Pinpoint the cell where the given text exists, returning its [x, y] midpoint coordinate. 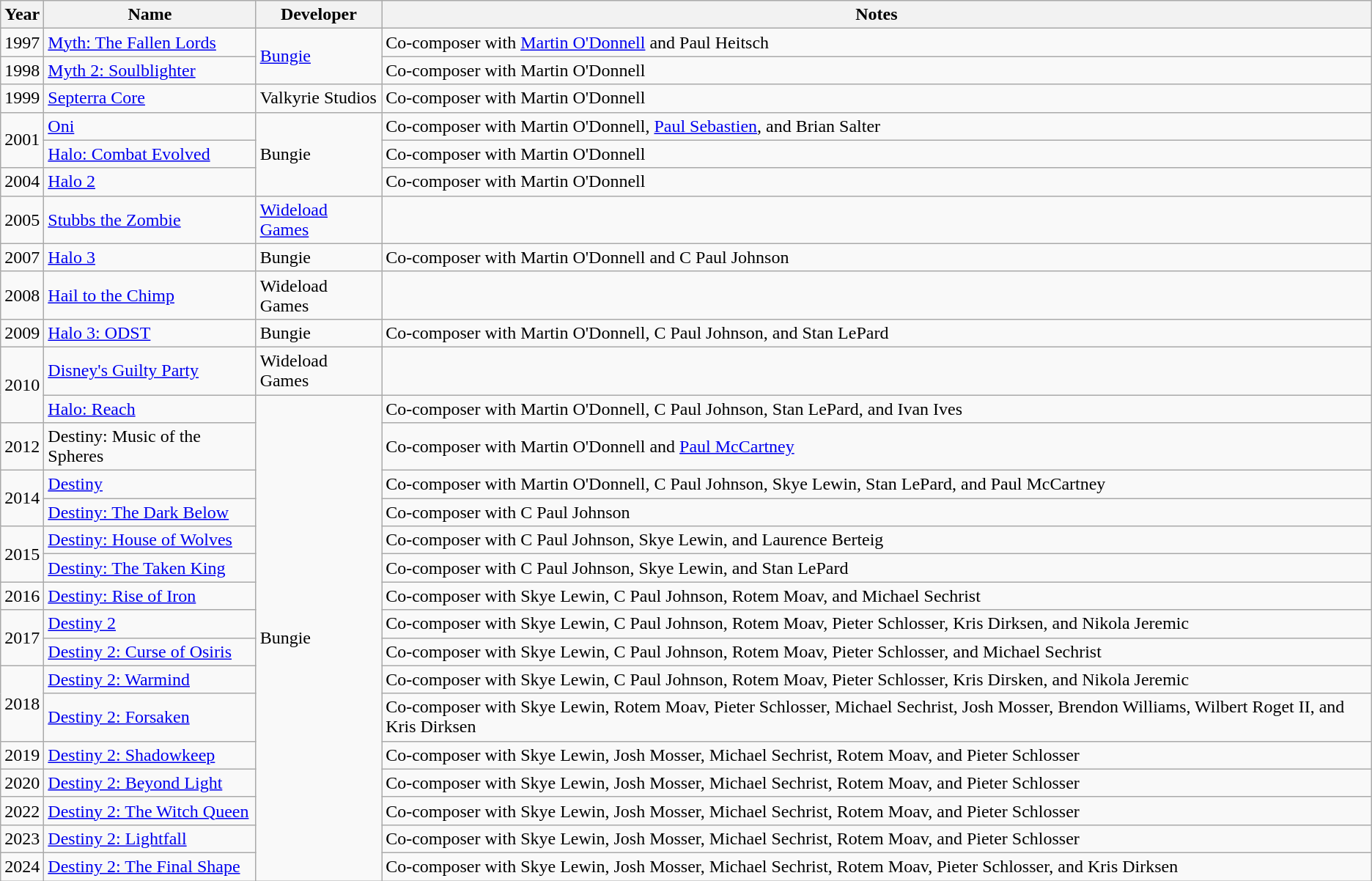
Halo 3: ODST [150, 333]
Halo 3 [150, 257]
Destiny: The Dark Below [150, 512]
Septerra Core [150, 98]
Hail to the Chimp [150, 295]
Co-composer with Skye Lewin, C Paul Johnson, Rotem Moav, Pieter Schlosser, and Michael Sechrist [877, 652]
1999 [22, 98]
Disney's Guilty Party [150, 371]
Co-composer with Skye Lewin, C Paul Johnson, Rotem Moav, Pieter Schlosser, Kris Dirsken, and Nikola Jeremic [877, 679]
Destiny 2: Beyond Light [150, 783]
Destiny 2 [150, 624]
Stubbs the Zombie [150, 220]
Co-composer with C Paul Johnson, Skye Lewin, and Laurence Berteig [877, 540]
2007 [22, 257]
2014 [22, 498]
2016 [22, 596]
1998 [22, 70]
Destiny 2: Lightfall [150, 838]
Destiny 2: Warmind [150, 679]
2023 [22, 838]
Developer [319, 15]
Myth 2: Soulblighter [150, 70]
Co-composer with Martin O'Donnell and Paul Heitsch [877, 43]
2004 [22, 182]
2018 [22, 704]
Co-composer with Skye Lewin, C Paul Johnson, Rotem Moav, Pieter Schlosser, Kris Dirksen, and Nikola Jeremic [877, 624]
Co-composer with C Paul Johnson [877, 512]
Destiny [150, 484]
Co-composer with Skye Lewin, Josh Mosser, Michael Sechrist, Rotem Moav, Pieter Schlosser, and Kris Dirksen [877, 866]
2005 [22, 220]
2012 [22, 447]
Destiny 2: The Witch Queen [150, 811]
Co-composer with Skye Lewin, C Paul Johnson, Rotem Moav, and Michael Sechrist [877, 596]
Halo 2 [150, 182]
Destiny: Rise of Iron [150, 596]
Destiny 2: Forsaken [150, 717]
Halo: Reach [150, 408]
Co-composer with C Paul Johnson, Skye Lewin, and Stan LePard [877, 568]
Co-composer with Skye Lewin, Rotem Moav, Pieter Schlosser, Michael Sechrist, Josh Mosser, Brendon Williams, Wilbert Roget II, and Kris Dirksen [877, 717]
Co-composer with Martin O'Donnell, Paul Sebastien, and Brian Salter [877, 126]
2008 [22, 295]
Name [150, 15]
2019 [22, 755]
Co-composer with Martin O'Donnell, C Paul Johnson, Stan LePard, and Ivan Ives [877, 408]
Destiny: Music of the Spheres [150, 447]
Valkyrie Studios [319, 98]
2009 [22, 333]
Co-composer with Martin O'Donnell, C Paul Johnson, Skye Lewin, Stan LePard, and Paul McCartney [877, 484]
Destiny 2: Shadowkeep [150, 755]
Destiny: The Taken King [150, 568]
Destiny: House of Wolves [150, 540]
2022 [22, 811]
Myth: The Fallen Lords [150, 43]
Year [22, 15]
2015 [22, 554]
Notes [877, 15]
Co-composer with Martin O'Donnell and Paul McCartney [877, 447]
2001 [22, 140]
Co-composer with Martin O'Donnell, C Paul Johnson, and Stan LePard [877, 333]
2020 [22, 783]
Destiny 2: The Final Shape [150, 866]
Co-composer with Martin O'Donnell and C Paul Johnson [877, 257]
2017 [22, 638]
2024 [22, 866]
Halo: Combat Evolved [150, 154]
Oni [150, 126]
Destiny 2: Curse of Osiris [150, 652]
1997 [22, 43]
2010 [22, 384]
